Locate the cell with the specified text and output its (X, Y) center coordinate. 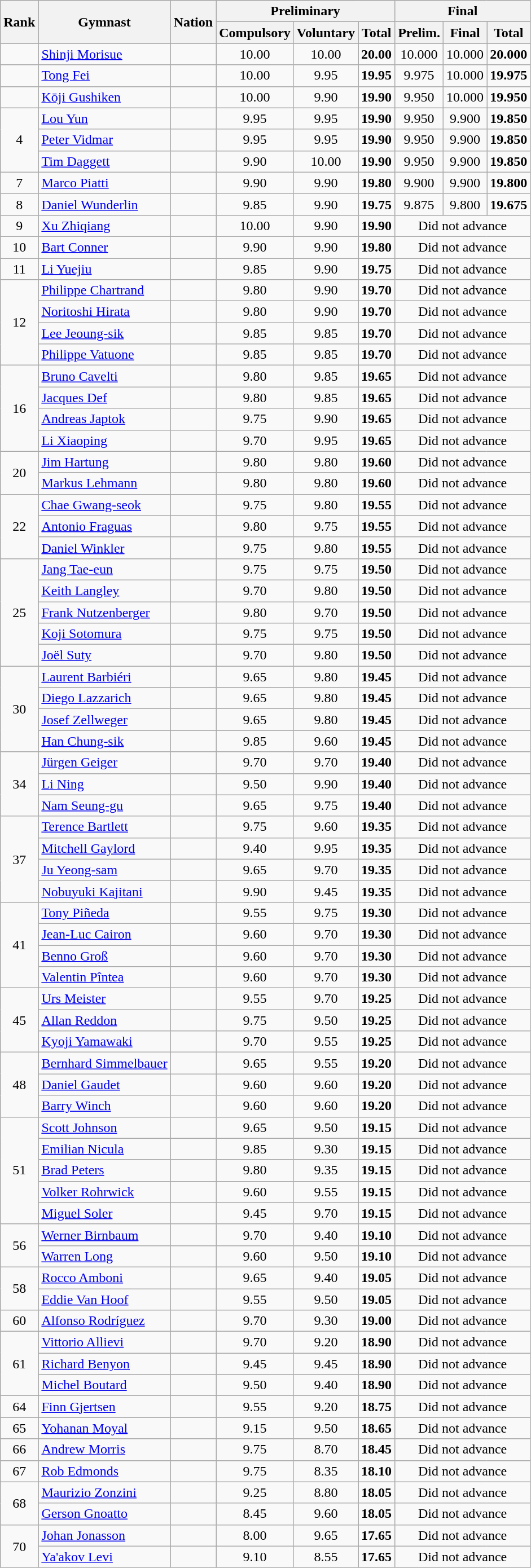
Bart Conner (104, 247)
Kōji Gushiken (104, 97)
Philippe Vatuone (104, 355)
Li Yuejiu (104, 269)
Philippe Chartrand (104, 290)
Jean-Luc Cairon (104, 934)
Miguel Soler (104, 1213)
Valentin Pîntea (104, 977)
Allan Reddon (104, 1020)
18.45 (377, 1450)
Kyoji Yamawaki (104, 1042)
Yohanan Moyal (104, 1428)
Frank Nutzenberger (104, 612)
9.35 (326, 1170)
9.25 (255, 1492)
19.950 (509, 97)
65 (19, 1428)
Lee Jeoung-sik (104, 333)
34 (19, 784)
Ya'akov Levi (104, 1557)
Markus Lehmann (104, 483)
Compulsory (255, 33)
Nation (193, 22)
Li Ning (104, 784)
22 (19, 526)
19.975 (509, 76)
20.000 (509, 54)
19.00 (377, 1321)
Daniel Winkler (104, 548)
Finn Gjertsen (104, 1407)
11 (19, 269)
Ju Yeong-sam (104, 870)
Antonio Fraguas (104, 526)
18.65 (377, 1428)
Han Chung-sik (104, 741)
Andreas Japtok (104, 419)
Tong Fei (104, 76)
16 (19, 408)
Rank (19, 22)
Brad Peters (104, 1170)
Marco Piatti (104, 183)
8 (19, 204)
Nobuyuki Kajitani (104, 891)
Josef Zellweger (104, 720)
Joël Suty (104, 655)
8.80 (326, 1492)
19.95 (377, 76)
Bernhard Simmelbauer (104, 1063)
Gerson Gnoatto (104, 1514)
Johan Jonasson (104, 1535)
Barry Winch (104, 1106)
Lou Yun (104, 118)
19.800 (509, 183)
Prelim. (419, 33)
Urs Meister (104, 999)
Jang Tae-eun (104, 569)
61 (19, 1364)
Nam Seung-gu (104, 805)
Li Xiaoping (104, 441)
Richard Benyon (104, 1364)
Vittorio Allievi (104, 1342)
Noritoshi Hirata (104, 312)
20.00 (377, 54)
48 (19, 1085)
Bruno Cavelti (104, 376)
Laurent Barbiéri (104, 677)
Chae Gwang-seok (104, 505)
Rocco Amboni (104, 1278)
Volker Rohrwick (104, 1192)
Preliminary (306, 11)
Shinji Morisue (104, 54)
Tim Daggett (104, 161)
60 (19, 1321)
18.10 (377, 1471)
Gymnast (104, 22)
Diego Lazzarich (104, 698)
19.675 (509, 204)
45 (19, 1020)
Benno Groß (104, 956)
Jacques Def (104, 398)
67 (19, 1471)
25 (19, 612)
9 (19, 226)
Eddie Van Hoof (104, 1299)
9.875 (419, 204)
58 (19, 1288)
Tony Piñeda (104, 913)
8.55 (326, 1557)
Peter Vidmar (104, 140)
Daniel Wunderlin (104, 204)
Terence Bartlett (104, 827)
Koji Sotomura (104, 634)
41 (19, 945)
8.45 (255, 1514)
68 (19, 1503)
51 (19, 1170)
Rob Edmonds (104, 1471)
8.35 (326, 1471)
37 (19, 859)
9.15 (255, 1428)
Michel Boutard (104, 1385)
Daniel Gaudet (104, 1085)
Mitchell Gaylord (104, 848)
12 (19, 323)
56 (19, 1245)
7 (19, 183)
Emilian Nicula (104, 1149)
Andrew Morris (104, 1450)
9.975 (419, 76)
18.75 (377, 1407)
Xu Zhiqiang (104, 226)
Werner Birnbaum (104, 1235)
Voluntary (326, 33)
20 (19, 473)
9.800 (465, 204)
70 (19, 1546)
64 (19, 1407)
Maurizio Zonzini (104, 1492)
30 (19, 709)
Keith Langley (104, 591)
Alfonso Rodríguez (104, 1321)
66 (19, 1450)
4 (19, 140)
8.00 (255, 1535)
8.70 (326, 1450)
Scott Johnson (104, 1127)
9.10 (255, 1557)
Jim Hartung (104, 462)
Warren Long (104, 1256)
Jürgen Geiger (104, 763)
10 (19, 247)
